From the cell containing the given text, extract its center point as (X, Y) coordinate. 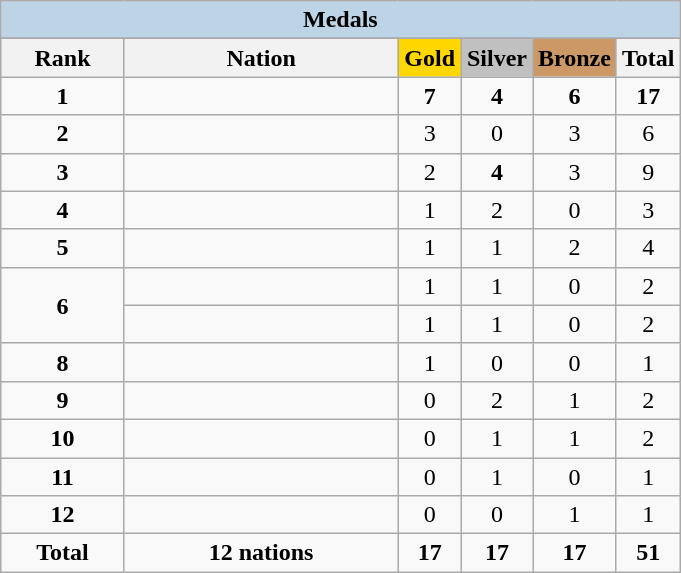
Nation (261, 58)
8 (63, 362)
10 (63, 438)
7 (430, 96)
Gold (430, 58)
Rank (63, 58)
51 (648, 553)
Silver (496, 58)
Bronze (574, 58)
12 (63, 515)
Medals (340, 20)
12 nations (261, 553)
11 (63, 477)
5 (63, 248)
